Search for the cell housing the specified text and yield its [x, y] center coordinate. 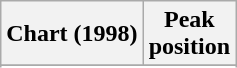
Chart (1998) [72, 34]
Peakposition [189, 34]
